Extract the (x, y) coordinate from the center of the cell holding the provided text.  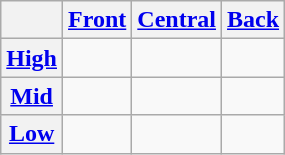
Mid (32, 96)
High (32, 58)
Low (32, 134)
Front (98, 20)
Back (254, 20)
Central (177, 20)
